Locate the cell with the specified text and output its [x, y] center coordinate. 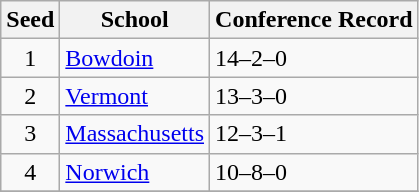
Bowdoin [135, 58]
4 [30, 172]
Massachusetts [135, 134]
Seed [30, 20]
2 [30, 96]
School [135, 20]
Conference Record [314, 20]
14–2–0 [314, 58]
3 [30, 134]
13–3–0 [314, 96]
Vermont [135, 96]
12–3–1 [314, 134]
1 [30, 58]
Norwich [135, 172]
10–8–0 [314, 172]
